Identify which cell holds the provided text, then report its [X, Y] central coordinate. 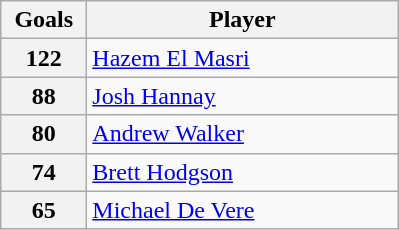
Hazem El Masri [242, 58]
Brett Hodgson [242, 172]
Josh Hannay [242, 96]
80 [44, 134]
74 [44, 172]
65 [44, 210]
Michael De Vere [242, 210]
Goals [44, 20]
88 [44, 96]
122 [44, 58]
Andrew Walker [242, 134]
Player [242, 20]
